Search for the cell housing the specified text and yield its (x, y) center coordinate. 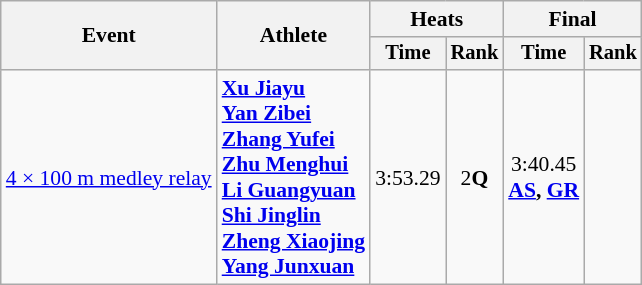
2Q (475, 177)
Heats (436, 19)
Final (572, 19)
3:40.45AS, GR (544, 177)
Athlete (294, 36)
Xu JiayuYan ZibeiZhang YufeiZhu MenghuiLi GuangyuanShi JinglinZheng XiaojingYang Junxuan (294, 177)
Event (109, 36)
3:53.29 (408, 177)
4 × 100 m medley relay (109, 177)
